Return [X, Y] of the center of cell containing provided text 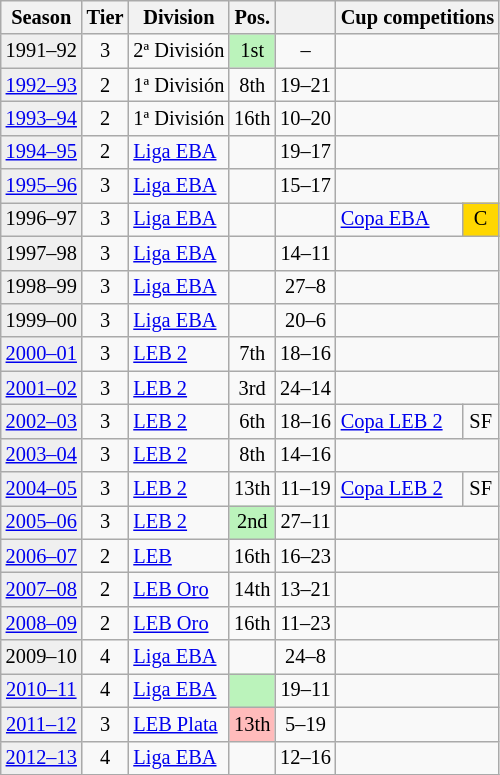
Copa EBA [399, 219]
1993–94 [42, 118]
2ª División [178, 51]
1996–97 [42, 219]
1999–00 [42, 320]
3rd [252, 388]
11–19 [306, 489]
C [480, 219]
13–21 [306, 589]
– [306, 51]
Division [178, 17]
2011–12 [42, 724]
Tier [106, 17]
2003–04 [42, 455]
24–8 [306, 657]
2012–13 [42, 758]
11–23 [306, 623]
2009–10 [42, 657]
24–14 [306, 388]
2007–08 [42, 589]
19–21 [306, 85]
2002–03 [42, 421]
2nd [252, 522]
Season [42, 17]
16–23 [306, 556]
2004–05 [42, 489]
LEB [178, 556]
19–11 [306, 690]
1st [252, 51]
19–17 [306, 152]
2008–09 [42, 623]
6th [252, 421]
2001–02 [42, 388]
2010–11 [42, 690]
1997–98 [42, 253]
15–17 [306, 186]
1995–96 [42, 186]
2005–06 [42, 522]
Pos. [252, 17]
2000–01 [42, 354]
12–16 [306, 758]
5–19 [306, 724]
14–16 [306, 455]
LEB Plata [178, 724]
14–11 [306, 253]
1992–93 [42, 85]
Cup competitions [418, 17]
2006–07 [42, 556]
14th [252, 589]
1994–95 [42, 152]
27–8 [306, 287]
1998–99 [42, 287]
10–20 [306, 118]
1991–92 [42, 51]
7th [252, 354]
27–11 [306, 522]
20–6 [306, 320]
